Search for the cell housing the specified text and yield its (x, y) center coordinate. 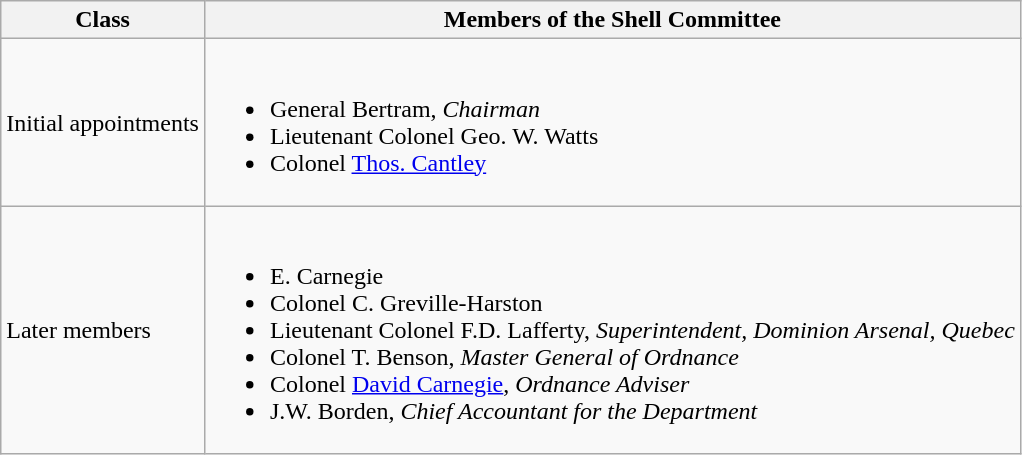
General Bertram, ChairmanLieutenant Colonel Geo. W. WattsColonel Thos. Cantley (612, 122)
Initial appointments (103, 122)
Members of the Shell Committee (612, 20)
Later members (103, 330)
Class (103, 20)
